Output the (x, y) coordinate of the center of the cell containing the given text.  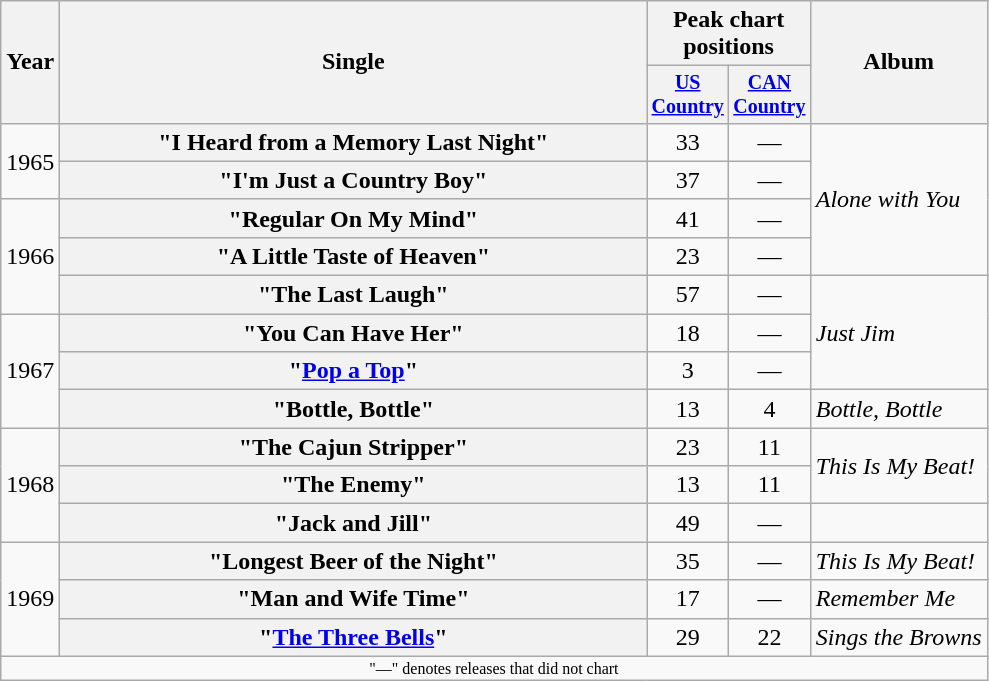
1968 (30, 485)
1965 (30, 161)
37 (688, 180)
Remember Me (898, 599)
Single (354, 62)
Sings the Browns (898, 637)
Year (30, 62)
"A Little Taste of Heaven" (354, 256)
"Bottle, Bottle" (354, 409)
4 (770, 409)
"The Last Laugh" (354, 295)
"The Enemy" (354, 485)
22 (770, 637)
"The Three Bells" (354, 637)
"Man and Wife Time" (354, 599)
29 (688, 637)
33 (688, 142)
Peak chartpositions (728, 34)
57 (688, 295)
1967 (30, 371)
41 (688, 218)
"I'm Just a Country Boy" (354, 180)
"Jack and Jill" (354, 523)
Just Jim (898, 333)
1966 (30, 256)
"The Cajun Stripper" (354, 447)
18 (688, 333)
"Pop a Top" (354, 371)
"—" denotes releases that did not chart (494, 668)
"You Can Have Her" (354, 333)
Album (898, 62)
"Longest Beer of the Night" (354, 561)
35 (688, 561)
"Regular On My Mind" (354, 218)
Bottle, Bottle (898, 409)
Alone with You (898, 199)
3 (688, 371)
"I Heard from a Memory Last Night" (354, 142)
49 (688, 523)
CAN Country (770, 94)
US Country (688, 94)
1969 (30, 599)
17 (688, 599)
